Find where the given text appears and provide that cell's center as [X, Y] coordinate. 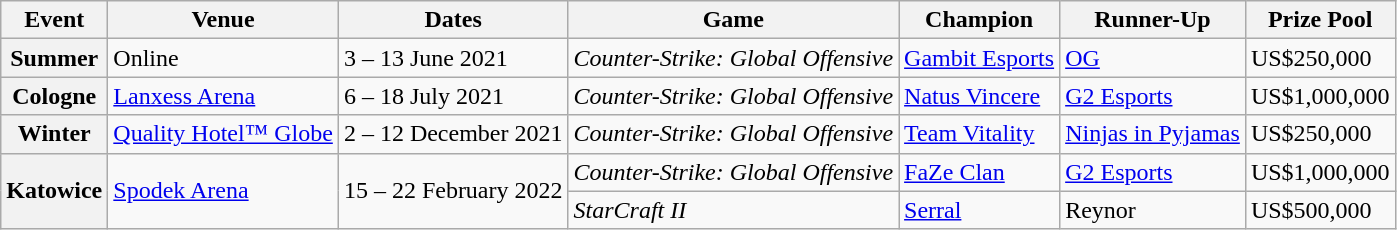
Natus Vincere [980, 96]
OG [1153, 58]
Team Vitality [980, 134]
Venue [224, 20]
FaZe Clan [980, 172]
Gambit Esports [980, 58]
StarCraft II [734, 210]
Runner-Up [1153, 20]
Spodek Arena [224, 191]
US$500,000 [1320, 210]
Dates [453, 20]
Reynor [1153, 210]
2 – 12 December 2021 [453, 134]
Cologne [54, 96]
Winter [54, 134]
15 – 22 February 2022 [453, 191]
Serral [980, 210]
Event [54, 20]
Champion [980, 20]
Game [734, 20]
Prize Pool [1320, 20]
Quality Hotel™ Globe [224, 134]
Summer [54, 58]
Katowice [54, 191]
Lanxess Arena [224, 96]
Online [224, 58]
6 – 18 July 2021 [453, 96]
Ninjas in Pyjamas [1153, 134]
3 – 13 June 2021 [453, 58]
